For the text-containing cell, return its midpoint in [x, y] coordinate format. 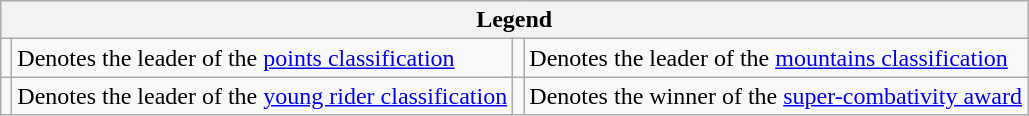
Denotes the leader of the mountains classification [776, 58]
Denotes the winner of the super-combativity award [776, 96]
Denotes the leader of the young rider classification [262, 96]
Legend [514, 20]
Denotes the leader of the points classification [262, 58]
